Locate the cell with the specified text and output its [x, y] center coordinate. 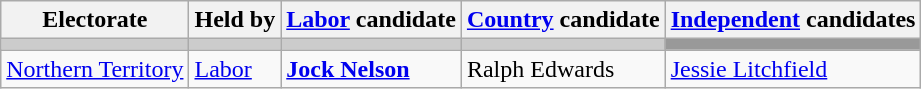
Electorate [95, 20]
Independent candidates [793, 20]
Jock Nelson [372, 69]
Held by [235, 20]
Labor candidate [372, 20]
Northern Territory [95, 69]
Ralph Edwards [563, 69]
Labor [235, 69]
Jessie Litchfield [793, 69]
Country candidate [563, 20]
